Extract the [x, y] coordinate from the center of the cell holding the provided text.  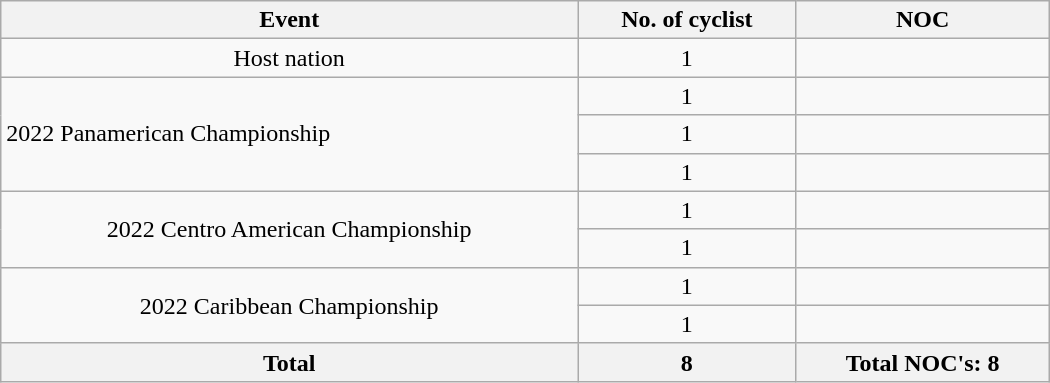
Total NOC's: 8 [922, 362]
NOC [922, 20]
2022 Centro American Championship [290, 229]
Host nation [290, 58]
Event [290, 20]
2022 Panamerican Championship [290, 134]
2022 Caribbean Championship [290, 305]
8 [688, 362]
No. of cyclist [688, 20]
Total [290, 362]
